Identify which cell holds the provided text, then report its [x, y] central coordinate. 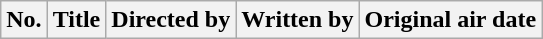
Directed by [171, 20]
Original air date [450, 20]
Written by [298, 20]
No. [24, 20]
Title [76, 20]
